Determine the (X, Y) coordinate at the center of the cell enclosing the given text.  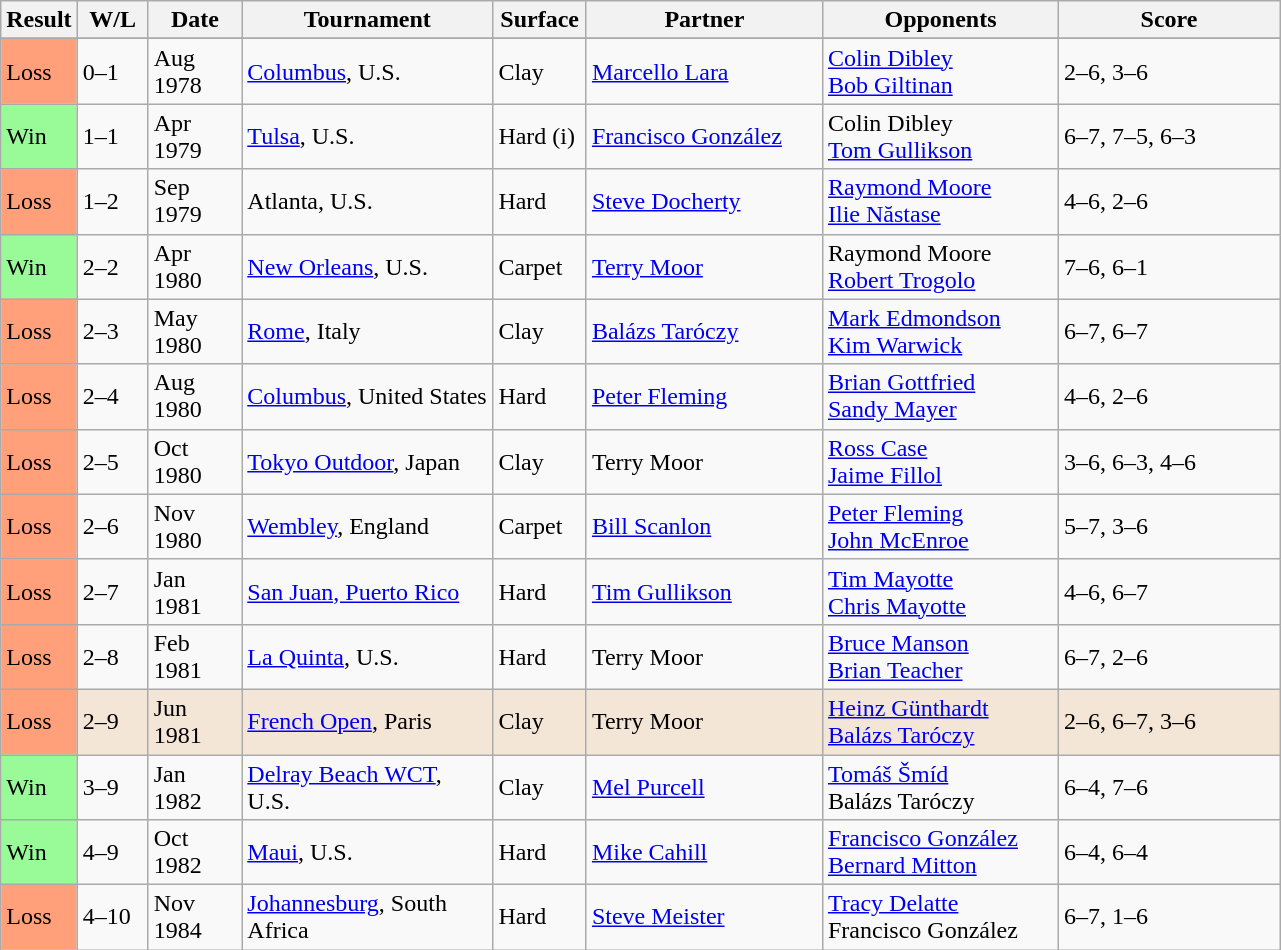
Peter Fleming (704, 396)
5–7, 3–6 (1170, 526)
Rome, Italy (368, 332)
Aug 1980 (195, 396)
2–6, 6–7, 3–6 (1170, 722)
Tournament (368, 20)
Apr 1979 (195, 136)
Balázs Taróczy (704, 332)
Tokyo Outdoor, Japan (368, 462)
6–7, 2–6 (1170, 656)
Bruce Manson Brian Teacher (940, 656)
Aug 1978 (195, 72)
Steve Docherty (704, 202)
2–6, 3–6 (1170, 72)
Atlanta, U.S. (368, 202)
Mike Cahill (704, 852)
Oct 1982 (195, 852)
Peter Fleming John McEnroe (940, 526)
Francisco González Bernard Mitton (940, 852)
Columbus, U.S. (368, 72)
Maui, U.S. (368, 852)
W/L (112, 20)
Jun 1981 (195, 722)
Raymond Moore Robert Trogolo (940, 266)
Score (1170, 20)
May 1980 (195, 332)
2–7 (112, 592)
Ross Case Jaime Fillol (940, 462)
Feb 1981 (195, 656)
Delray Beach WCT, U.S. (368, 786)
2–9 (112, 722)
6–7, 6–7 (1170, 332)
Hard (i) (540, 136)
1–2 (112, 202)
French Open, Paris (368, 722)
Jan 1981 (195, 592)
4–9 (112, 852)
Surface (540, 20)
Date (195, 20)
2–4 (112, 396)
Tomáš Šmíd Balázs Taróczy (940, 786)
Nov 1980 (195, 526)
Steve Meister (704, 918)
Opponents (940, 20)
3–6, 6–3, 4–6 (1170, 462)
Brian Gottfried Sandy Mayer (940, 396)
Tracy Delatte Francisco González (940, 918)
Columbus, United States (368, 396)
Nov 1984 (195, 918)
2–5 (112, 462)
New Orleans, U.S. (368, 266)
0–1 (112, 72)
6–4, 7–6 (1170, 786)
Johannesburg, South Africa (368, 918)
Raymond Moore Ilie Năstase (940, 202)
Apr 1980 (195, 266)
3–9 (112, 786)
Heinz Günthardt Balázs Taróczy (940, 722)
Tim Mayotte Chris Mayotte (940, 592)
Marcello Lara (704, 72)
Colin Dibley Tom Gullikson (940, 136)
Jan 1982 (195, 786)
4–6, 6–7 (1170, 592)
Result (39, 20)
6–7, 7–5, 6–3 (1170, 136)
Oct 1980 (195, 462)
6–7, 1–6 (1170, 918)
2–6 (112, 526)
Wembley, England (368, 526)
Francisco González (704, 136)
San Juan, Puerto Rico (368, 592)
Colin Dibley Bob Giltinan (940, 72)
2–3 (112, 332)
4–10 (112, 918)
6–4, 6–4 (1170, 852)
7–6, 6–1 (1170, 266)
1–1 (112, 136)
Sep 1979 (195, 202)
La Quinta, U.S. (368, 656)
Mel Purcell (704, 786)
2–2 (112, 266)
Bill Scanlon (704, 526)
Partner (704, 20)
Mark Edmondson Kim Warwick (940, 332)
Tulsa, U.S. (368, 136)
2–8 (112, 656)
Tim Gullikson (704, 592)
